Scan for the cell matching the given text and deliver its [x, y] coordinate at center. 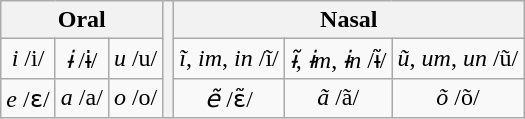
ẽ /ɛ̃/ [229, 98]
ɨ̃, ɨm, ɨn /ɨ̃/ [338, 59]
i /i/ [28, 59]
u /u/ [135, 59]
Nasal [349, 20]
ĩ, im, in /ĩ/ [229, 59]
ũ, um, un /ũ/ [458, 59]
a /a/ [82, 98]
ɨ /ɨ/ [82, 59]
Oral [82, 20]
o /o/ [135, 98]
õ /õ/ [458, 98]
e /ɛ/ [28, 98]
ã /ã/ [338, 98]
